Provide the (X, Y) coordinate of the cell's center where the given text is located.  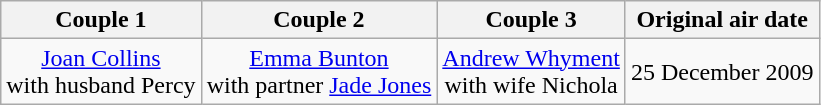
Original air date (722, 20)
Couple 1 (101, 20)
Emma Buntonwith partner Jade Jones (319, 72)
25 December 2009 (722, 72)
Joan Collinswith husband Percy (101, 72)
Andrew Whymentwith wife Nichola (532, 72)
Couple 2 (319, 20)
Couple 3 (532, 20)
